Extract the (X, Y) coordinate from the center of the cell holding the provided text.  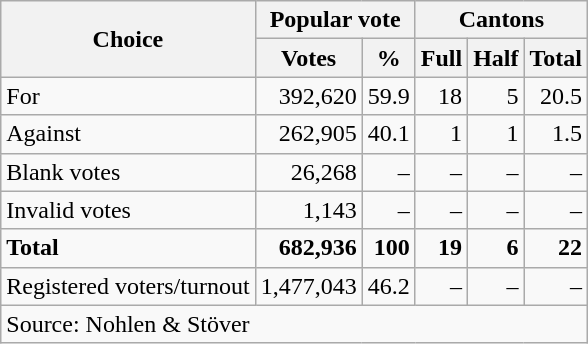
Against (128, 134)
Votes (308, 58)
392,620 (308, 96)
Registered voters/turnout (128, 286)
5 (496, 96)
22 (556, 248)
Half (496, 58)
Popular vote (335, 20)
26,268 (308, 172)
18 (441, 96)
Cantons (501, 20)
1,477,043 (308, 286)
682,936 (308, 248)
% (388, 58)
Source: Nohlen & Stöver (294, 324)
Full (441, 58)
46.2 (388, 286)
Invalid votes (128, 210)
For (128, 96)
40.1 (388, 134)
262,905 (308, 134)
59.9 (388, 96)
20.5 (556, 96)
Blank votes (128, 172)
19 (441, 248)
1.5 (556, 134)
6 (496, 248)
1,143 (308, 210)
Choice (128, 39)
100 (388, 248)
